Detect which cell encompasses the target text, then output its [x, y] center coordinate. 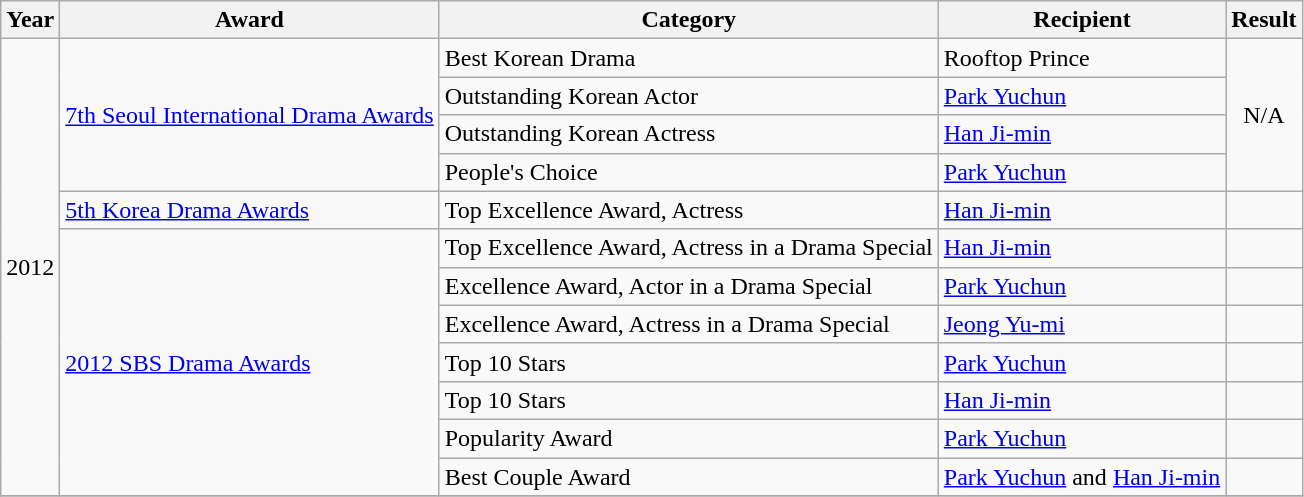
7th Seoul International Drama Awards [250, 115]
Top Excellence Award, Actress in a Drama Special [688, 248]
Outstanding Korean Actor [688, 96]
2012 SBS Drama Awards [250, 362]
Top Excellence Award, Actress [688, 210]
Park Yuchun and Han Ji-min [1082, 477]
Year [30, 20]
5th Korea Drama Awards [250, 210]
Outstanding Korean Actress [688, 134]
Category [688, 20]
Excellence Award, Actress in a Drama Special [688, 324]
Popularity Award [688, 438]
People's Choice [688, 172]
Best Korean Drama [688, 58]
Excellence Award, Actor in a Drama Special [688, 286]
Jeong Yu-mi [1082, 324]
Recipient [1082, 20]
Best Couple Award [688, 477]
Award [250, 20]
Result [1264, 20]
Rooftop Prince [1082, 58]
2012 [30, 268]
N/A [1264, 115]
